Detect which cell encompasses the target text, then output its [X, Y] center coordinate. 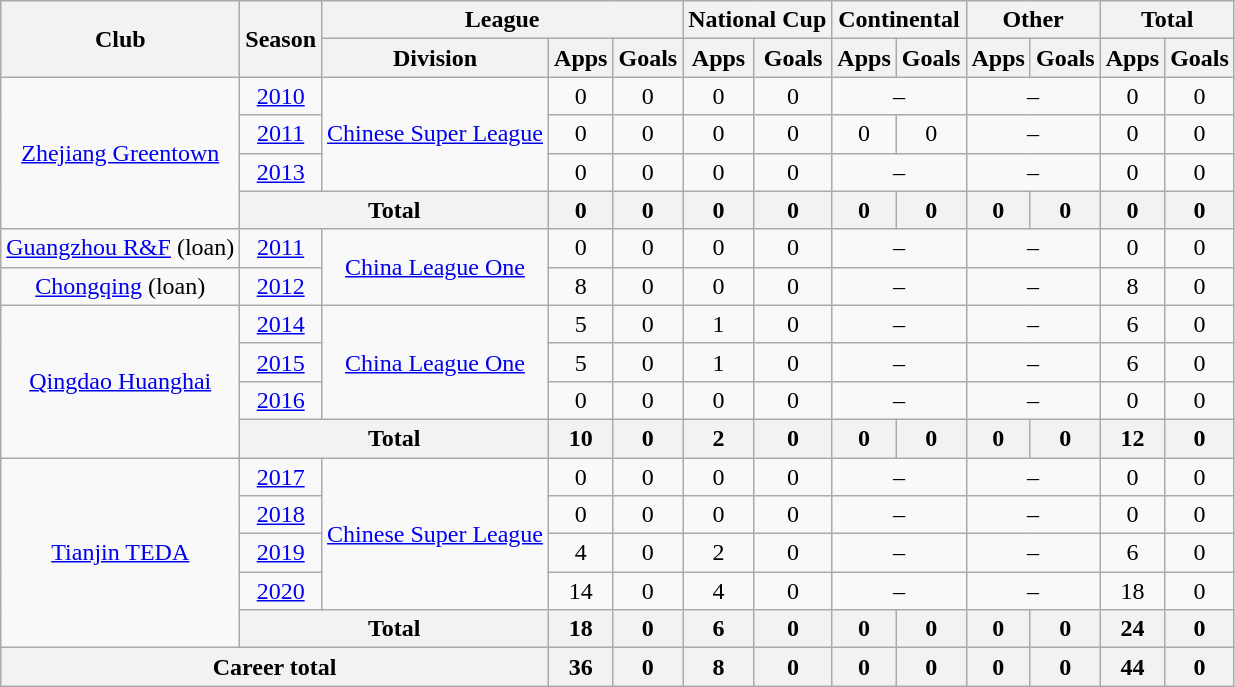
36 [581, 667]
Tianjin TEDA [120, 553]
2014 [281, 324]
2019 [281, 553]
Chongqing (loan) [120, 286]
Season [281, 39]
Continental [899, 20]
Guangzhou R&F (loan) [120, 248]
Division [436, 58]
Other [1033, 20]
Career total [275, 667]
24 [1132, 629]
National Cup [758, 20]
2013 [281, 172]
2018 [281, 515]
2010 [281, 96]
Qingdao Huanghai [120, 381]
14 [581, 591]
Club [120, 39]
League [502, 20]
12 [1132, 438]
2012 [281, 286]
2016 [281, 400]
Zhejiang Greentown [120, 153]
44 [1132, 667]
2017 [281, 477]
2020 [281, 591]
2015 [281, 362]
10 [581, 438]
